Provide the (x, y) coordinate of the cell's center where the given text is located.  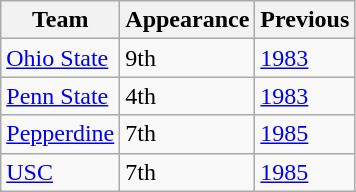
USC (60, 172)
Ohio State (60, 58)
Penn State (60, 96)
Previous (305, 20)
Pepperdine (60, 134)
4th (188, 96)
9th (188, 58)
Appearance (188, 20)
Team (60, 20)
